Locate the cell with the specified text and output its (x, y) center coordinate. 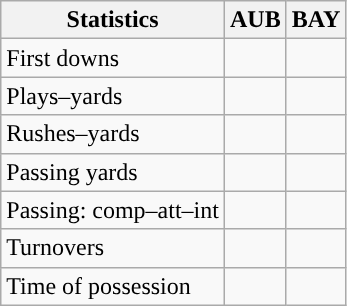
Passing yards (113, 172)
Statistics (113, 20)
AUB (255, 20)
First downs (113, 58)
Passing: comp–att–int (113, 210)
Rushes–yards (113, 134)
BAY (316, 20)
Plays–yards (113, 96)
Time of possession (113, 286)
Turnovers (113, 248)
